Pinpoint the cell where the given text exists, returning its [x, y] midpoint coordinate. 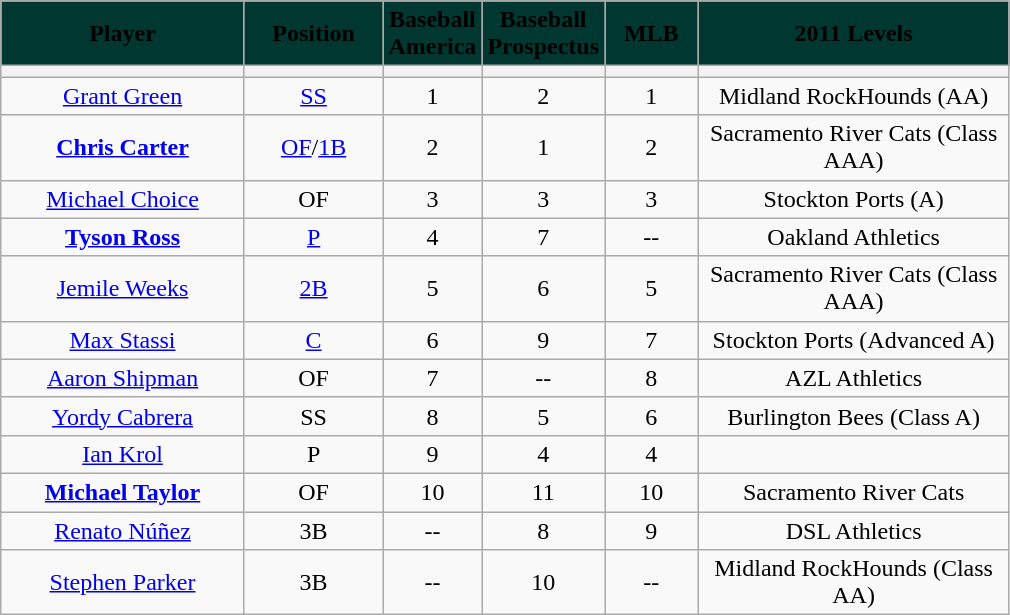
Oakland Athletics [854, 237]
Tyson Ross [123, 237]
Max Stassi [123, 340]
Stockton Ports (Advanced A) [854, 340]
2011 Levels [854, 34]
Chris Carter [123, 148]
Midland RockHounds (Class AA) [854, 582]
Position [314, 34]
MLB [652, 34]
Michael Taylor [123, 492]
AZL Athletics [854, 378]
Stephen Parker [123, 582]
11 [544, 492]
C [314, 340]
Aaron Shipman [123, 378]
Ian Krol [123, 454]
Player [123, 34]
Yordy Cabrera [123, 416]
2B [314, 288]
Baseball Prospectus [544, 34]
Stockton Ports (A) [854, 199]
Renato Núñez [123, 531]
Michael Choice [123, 199]
Baseball America [432, 34]
Sacramento River Cats [854, 492]
Burlington Bees (Class A) [854, 416]
Midland RockHounds (AA) [854, 96]
Grant Green [123, 96]
OF/1B [314, 148]
Jemile Weeks [123, 288]
DSL Athletics [854, 531]
